Return the (x, y) coordinate for the center point of the cell that contains the specified text.  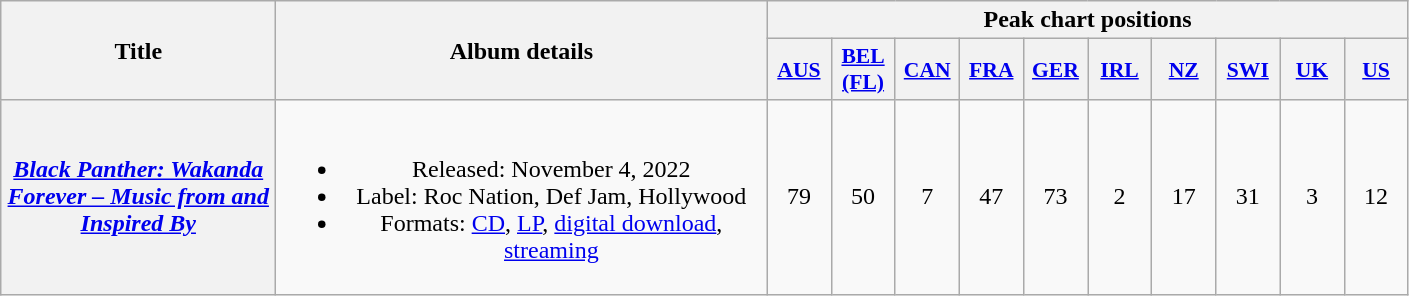
7 (927, 197)
Album details (522, 50)
GER (1055, 70)
31 (1248, 197)
47 (991, 197)
Peak chart positions (1088, 20)
73 (1055, 197)
US (1376, 70)
Released: November 4, 2022 Label: Roc Nation, Def Jam, HollywoodFormats: CD, LP, digital download, streaming (522, 197)
3 (1312, 197)
BEL(FL) (863, 70)
AUS (799, 70)
CAN (927, 70)
12 (1376, 197)
FRA (991, 70)
IRL (1120, 70)
2 (1120, 197)
NZ (1184, 70)
79 (799, 197)
50 (863, 197)
Black Panther: Wakanda Forever – Music from and Inspired By (138, 197)
UK (1312, 70)
Title (138, 50)
SWI (1248, 70)
17 (1184, 197)
